Extract the (x, y) coordinate from the center of the cell holding the provided text.  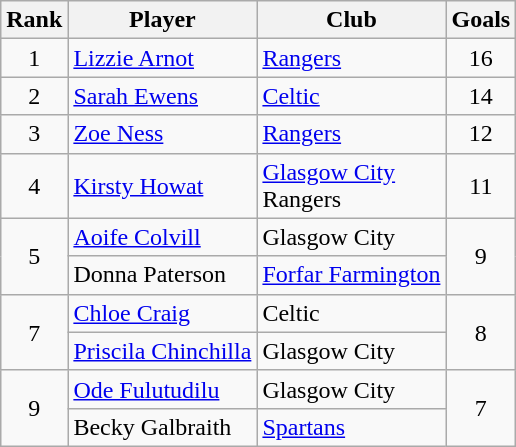
Aoife Colvill (162, 237)
Kirsty Howat (162, 186)
5 (34, 256)
Forfar Farmington (352, 275)
11 (481, 186)
2 (34, 96)
Glasgow CityRangers (352, 186)
16 (481, 58)
Ode Fulutudilu (162, 389)
Player (162, 20)
3 (34, 134)
1 (34, 58)
Priscila Chinchilla (162, 351)
Sarah Ewens (162, 96)
Donna Paterson (162, 275)
Rank (34, 20)
12 (481, 134)
Lizzie Arnot (162, 58)
Goals (481, 20)
Spartans (352, 427)
14 (481, 96)
Becky Galbraith (162, 427)
Club (352, 20)
Chloe Craig (162, 313)
Zoe Ness (162, 134)
4 (34, 186)
8 (481, 332)
